Determine the (x, y) coordinate at the center of the cell enclosing the given text.  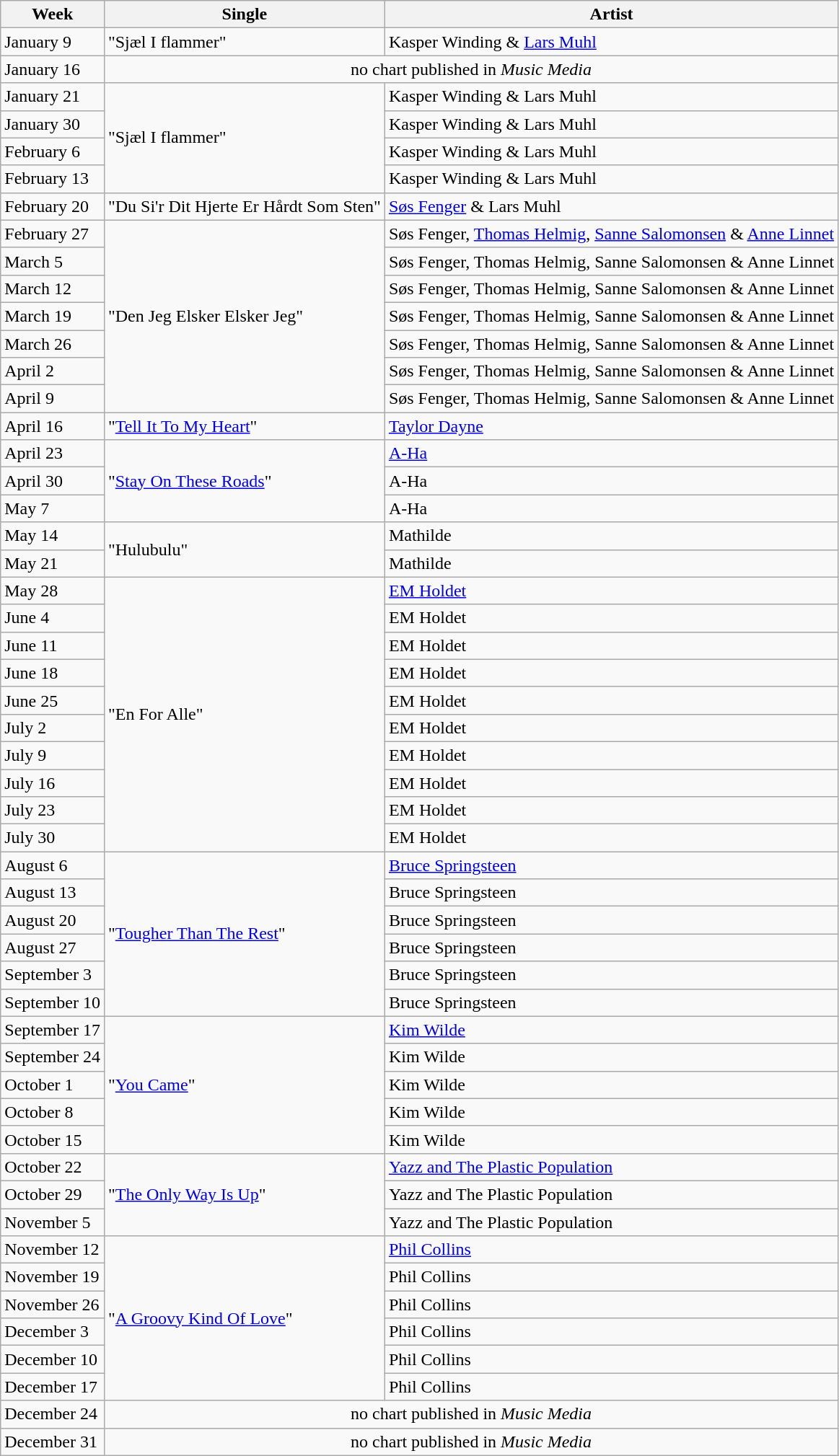
January 30 (53, 124)
"Hulubulu" (244, 550)
October 22 (53, 1167)
October 8 (53, 1112)
July 2 (53, 728)
July 16 (53, 782)
Artist (611, 14)
"En For Alle" (244, 714)
August 27 (53, 948)
March 26 (53, 344)
November 5 (53, 1222)
September 17 (53, 1030)
November 12 (53, 1250)
December 17 (53, 1387)
April 9 (53, 399)
January 21 (53, 97)
March 12 (53, 288)
June 4 (53, 618)
March 19 (53, 316)
November 26 (53, 1305)
"A Groovy Kind Of Love" (244, 1318)
Søs Fenger & Lars Muhl (611, 206)
February 20 (53, 206)
August 20 (53, 920)
July 9 (53, 755)
January 9 (53, 42)
October 15 (53, 1139)
February 13 (53, 179)
July 23 (53, 811)
February 27 (53, 234)
January 16 (53, 69)
May 21 (53, 563)
May 28 (53, 591)
September 3 (53, 975)
April 2 (53, 371)
September 24 (53, 1057)
Week (53, 14)
September 10 (53, 1002)
April 16 (53, 426)
December 10 (53, 1359)
"Tell It To My Heart" (244, 426)
June 11 (53, 645)
August 13 (53, 893)
March 5 (53, 261)
December 31 (53, 1442)
April 23 (53, 454)
June 25 (53, 700)
August 6 (53, 865)
June 18 (53, 673)
November 19 (53, 1277)
April 30 (53, 481)
October 29 (53, 1194)
"Du Si'r Dit Hjerte Er Hårdt Som Sten" (244, 206)
Single (244, 14)
"You Came" (244, 1085)
Taylor Dayne (611, 426)
October 1 (53, 1085)
"Stay On These Roads" (244, 481)
May 7 (53, 508)
February 6 (53, 151)
December 24 (53, 1414)
July 30 (53, 838)
May 14 (53, 536)
"The Only Way Is Up" (244, 1194)
"Den Jeg Elsker Elsker Jeg" (244, 316)
December 3 (53, 1332)
"Tougher Than The Rest" (244, 934)
